For the text-containing cell, return its midpoint in (X, Y) coordinate format. 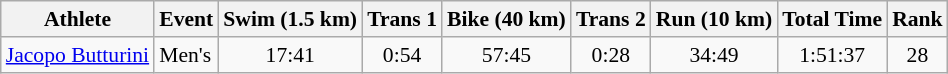
Swim (1.5 km) (290, 19)
Trans 1 (402, 19)
28 (918, 55)
Bike (40 km) (506, 19)
Trans 2 (611, 19)
Jacopo Butturini (78, 55)
Men's (186, 55)
Total Time (832, 19)
1:51:37 (832, 55)
Event (186, 19)
17:41 (290, 55)
34:49 (714, 55)
Run (10 km) (714, 19)
57:45 (506, 55)
Rank (918, 19)
0:28 (611, 55)
Athlete (78, 19)
0:54 (402, 55)
